Return the (x, y) coordinate for the center point of the cell that contains the specified text.  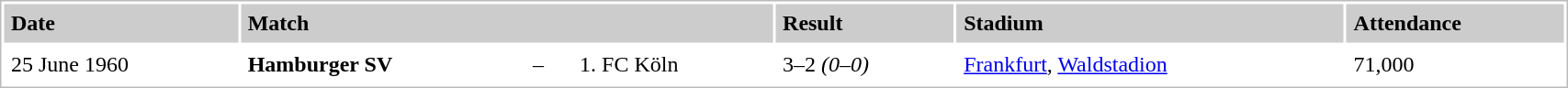
Hamburger SV (382, 65)
– (548, 65)
3–2 (0–0) (865, 65)
Result (865, 23)
Attendance (1455, 23)
Stadium (1150, 23)
1. FC Köln (673, 65)
Frankfurt, Waldstadion (1150, 65)
Match (507, 23)
Date (121, 23)
25 June 1960 (121, 65)
71,000 (1455, 65)
